Provide the (x, y) coordinate of the cell's center where the given text is located.  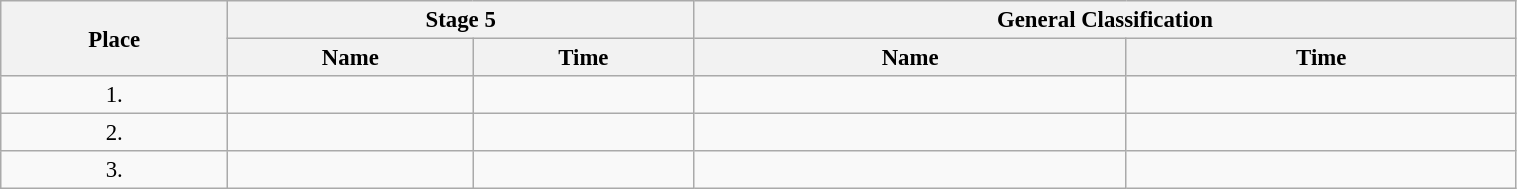
General Classification (1105, 20)
1. (114, 95)
Place (114, 38)
Stage 5 (461, 20)
2. (114, 133)
3. (114, 170)
